Provide the (x, y) coordinate of the cell's center where the given text is located.  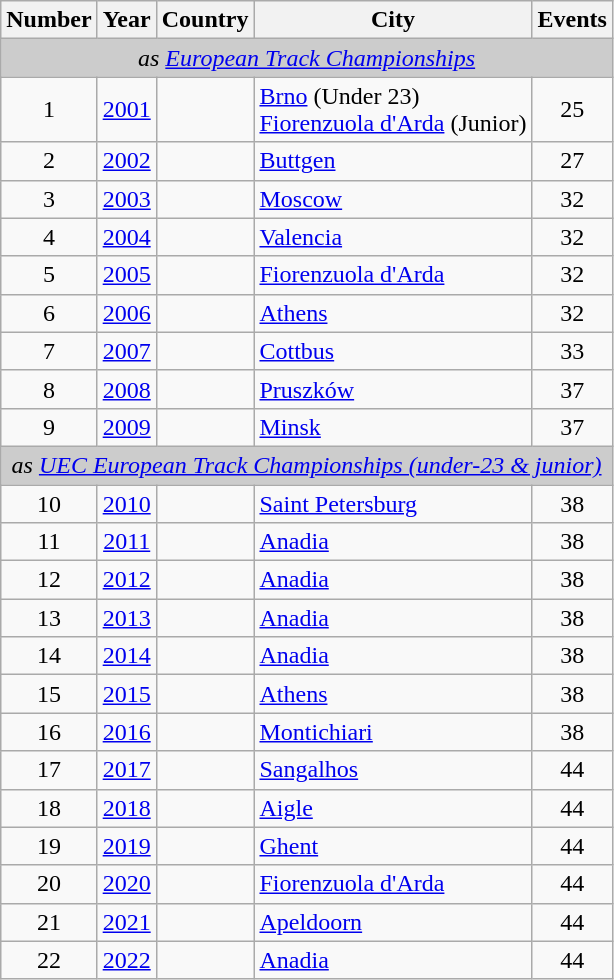
10 (49, 503)
15 (49, 694)
2020 (126, 884)
Events (572, 20)
9 (49, 427)
2011 (126, 542)
Cottbus (393, 351)
Buttgen (393, 161)
as UEC European Track Championships (under-23 & junior) (307, 465)
2012 (126, 580)
Brno (Under 23)Fiorenzuola d'Arda (Junior) (393, 110)
13 (49, 618)
7 (49, 351)
Pruszków (393, 389)
2015 (126, 694)
2013 (126, 618)
Valencia (393, 237)
City (393, 20)
2016 (126, 732)
2004 (126, 237)
2005 (126, 275)
8 (49, 389)
18 (49, 808)
27 (572, 161)
5 (49, 275)
11 (49, 542)
2014 (126, 656)
2022 (126, 960)
21 (49, 922)
20 (49, 884)
2002 (126, 161)
2006 (126, 313)
Number (49, 20)
2021 (126, 922)
33 (572, 351)
22 (49, 960)
2008 (126, 389)
Apeldoorn (393, 922)
Aigle (393, 808)
17 (49, 770)
2017 (126, 770)
2007 (126, 351)
2003 (126, 199)
2019 (126, 846)
Country (205, 20)
Moscow (393, 199)
1 (49, 110)
19 (49, 846)
Montichiari (393, 732)
6 (49, 313)
14 (49, 656)
as European Track Championships (307, 58)
3 (49, 199)
Year (126, 20)
16 (49, 732)
25 (572, 110)
Ghent (393, 846)
4 (49, 237)
2018 (126, 808)
Sangalhos (393, 770)
2009 (126, 427)
2001 (126, 110)
Saint Petersburg (393, 503)
Minsk (393, 427)
12 (49, 580)
2 (49, 161)
2010 (126, 503)
